For the text-containing cell, return its midpoint in (x, y) coordinate format. 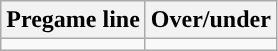
Pregame line (74, 20)
Over/under (210, 20)
